Pinpoint the cell where the given text exists, returning its [X, Y] midpoint coordinate. 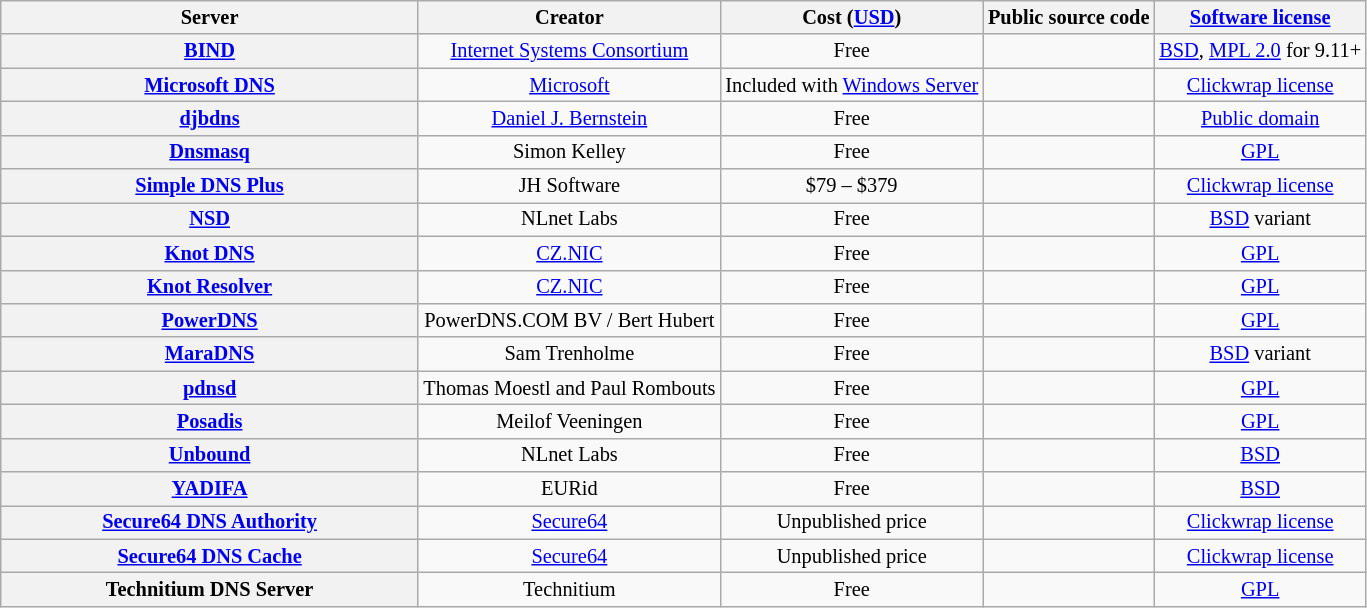
Public source code [1068, 17]
NSD [210, 219]
$79 – $379 [852, 186]
Secure64 DNS Authority [210, 522]
MaraDNS [210, 354]
BSD, MPL 2.0 for 9.11+ [1260, 51]
PowerDNS [210, 320]
Sam Trenholme [569, 354]
Software license [1260, 17]
YADIFA [210, 489]
Simon Kelley [569, 152]
Creator [569, 17]
Unbound [210, 455]
EURid [569, 489]
Dnsmasq [210, 152]
Secure64 DNS Cache [210, 556]
Meilof Veeningen [569, 421]
Knot Resolver [210, 287]
JH Software [569, 186]
BIND [210, 51]
Server [210, 17]
Technitium [569, 589]
Simple DNS Plus [210, 186]
Cost (USD) [852, 17]
Internet Systems Consortium [569, 51]
Microsoft [569, 85]
Thomas Moestl and Paul Rombouts [569, 388]
Daniel J. Bernstein [569, 118]
Included with Windows Server [852, 85]
djbdns [210, 118]
Microsoft DNS [210, 85]
Technitium DNS Server [210, 589]
Knot DNS [210, 253]
Public domain [1260, 118]
PowerDNS.COM BV / Bert Hubert [569, 320]
pdnsd [210, 388]
Posadis [210, 421]
